Output the [x, y] coordinate of the center of the cell containing the given text.  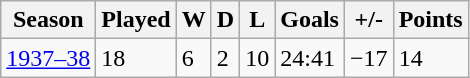
Points [430, 20]
2 [225, 58]
6 [194, 58]
Played [136, 20]
10 [258, 58]
+/- [368, 20]
14 [430, 58]
18 [136, 58]
D [225, 20]
24:41 [310, 58]
Season [48, 20]
W [194, 20]
1937–38 [48, 58]
L [258, 20]
Goals [310, 20]
−17 [368, 58]
